From the cell containing the given text, extract its center point as (X, Y) coordinate. 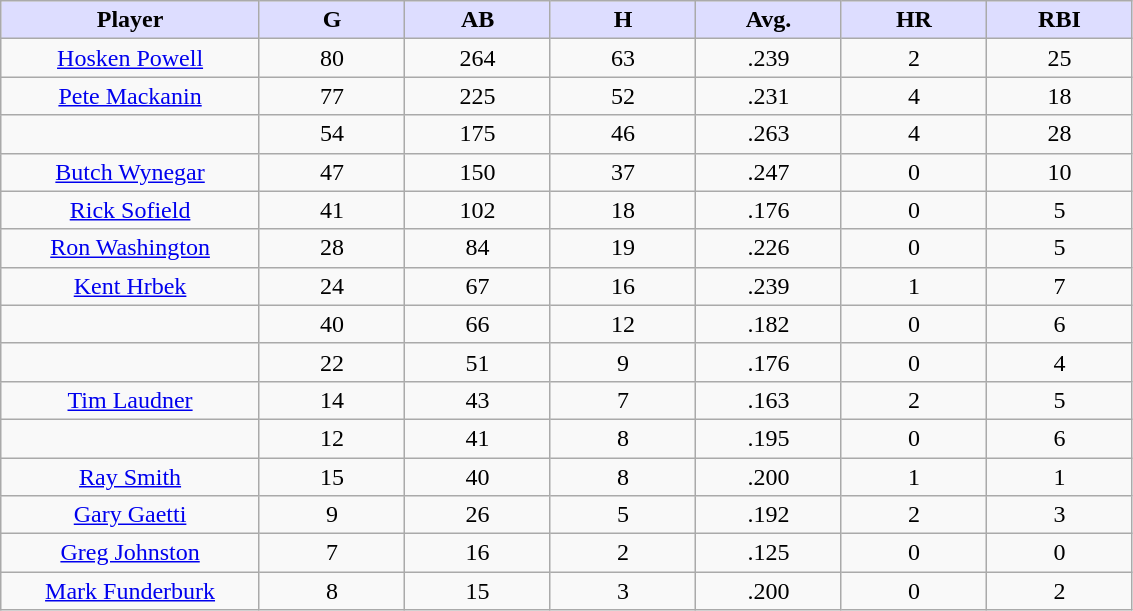
Rick Sofield (130, 210)
Greg Johnston (130, 553)
47 (332, 172)
66 (478, 324)
.125 (768, 553)
37 (622, 172)
.195 (768, 438)
67 (478, 286)
43 (478, 400)
84 (478, 248)
52 (622, 96)
Tim Laudner (130, 400)
22 (332, 362)
RBI (1060, 20)
.192 (768, 515)
264 (478, 58)
175 (478, 134)
Ron Washington (130, 248)
.231 (768, 96)
54 (332, 134)
HR (914, 20)
51 (478, 362)
46 (622, 134)
102 (478, 210)
Gary Gaetti (130, 515)
Butch Wynegar (130, 172)
63 (622, 58)
Avg. (768, 20)
14 (332, 400)
26 (478, 515)
Pete Mackanin (130, 96)
.226 (768, 248)
150 (478, 172)
AB (478, 20)
Mark Funderburk (130, 591)
80 (332, 58)
10 (1060, 172)
.163 (768, 400)
Ray Smith (130, 477)
77 (332, 96)
Player (130, 20)
225 (478, 96)
.263 (768, 134)
19 (622, 248)
G (332, 20)
24 (332, 286)
H (622, 20)
.182 (768, 324)
Kent Hrbek (130, 286)
Hosken Powell (130, 58)
25 (1060, 58)
.247 (768, 172)
